Identify which cell holds the provided text, then report its (X, Y) central coordinate. 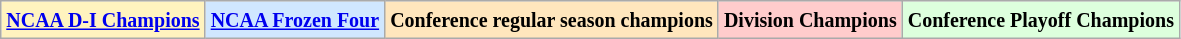
Conference Playoff Champions (1040, 20)
NCAA D-I Champions (103, 20)
Conference regular season champions (552, 20)
Division Champions (810, 20)
NCAA Frozen Four (295, 20)
